Identify which cell holds the provided text, then report its (X, Y) central coordinate. 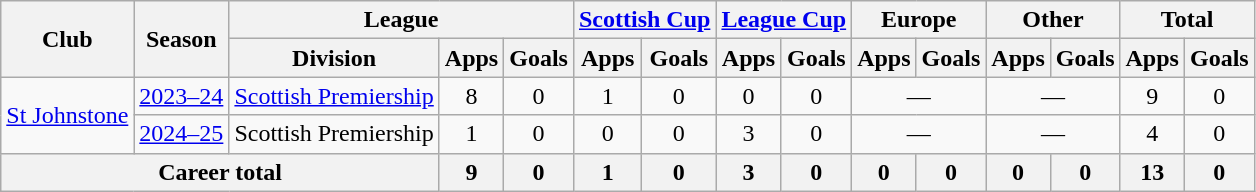
Other (1053, 20)
St Johnstone (68, 115)
4 (1152, 134)
13 (1152, 172)
Scottish Cup (644, 20)
Career total (220, 172)
2024–25 (182, 134)
Division (334, 58)
Season (182, 39)
8 (471, 96)
Europe (919, 20)
Total (1187, 20)
League (402, 20)
2023–24 (182, 96)
League Cup (784, 20)
Club (68, 39)
